Search for the cell housing the specified text and yield its [x, y] center coordinate. 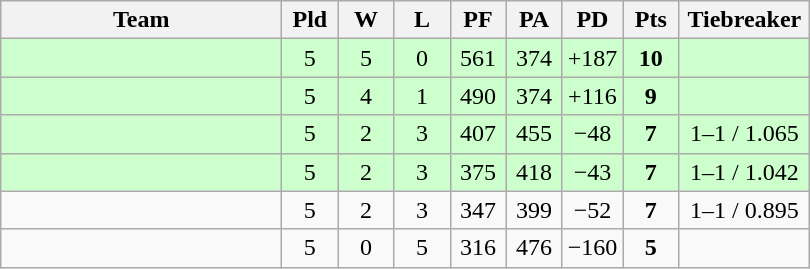
+116 [592, 96]
−160 [592, 248]
+187 [592, 58]
561 [478, 58]
Pld [310, 20]
1 [422, 96]
W [366, 20]
−52 [592, 210]
Team [142, 20]
10 [651, 58]
Tiebreaker [744, 20]
PF [478, 20]
4 [366, 96]
455 [534, 134]
PD [592, 20]
347 [478, 210]
−43 [592, 172]
476 [534, 248]
490 [478, 96]
399 [534, 210]
418 [534, 172]
1–1 / 1.065 [744, 134]
−48 [592, 134]
1–1 / 1.042 [744, 172]
9 [651, 96]
PA [534, 20]
407 [478, 134]
1–1 / 0.895 [744, 210]
375 [478, 172]
Pts [651, 20]
L [422, 20]
316 [478, 248]
